Output the (X, Y) coordinate of the center of the cell containing the given text.  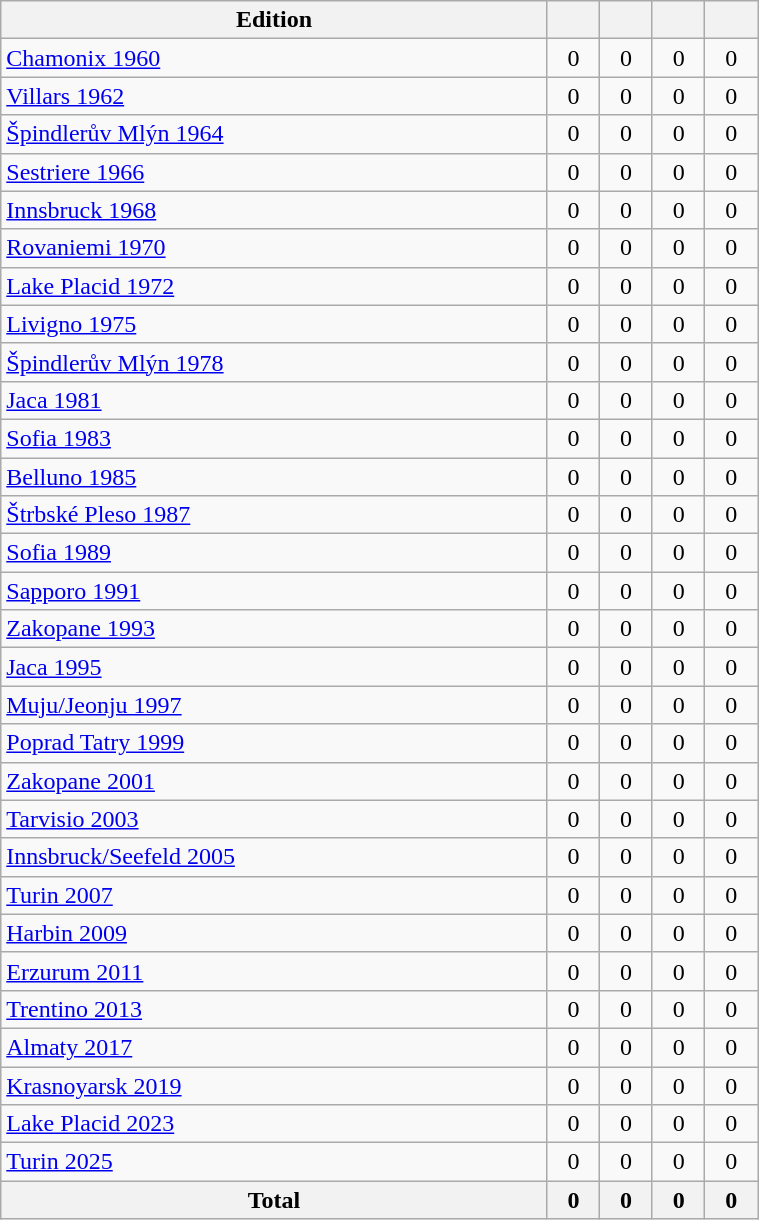
Zakopane 1993 (274, 629)
Turin 2025 (274, 1162)
Erzurum 2011 (274, 971)
Špindlerův Mlýn 1978 (274, 362)
Turin 2007 (274, 895)
Harbin 2009 (274, 933)
Sofia 1989 (274, 553)
Lake Placid 2023 (274, 1124)
Trentino 2013 (274, 1009)
Sofia 1983 (274, 438)
Belluno 1985 (274, 477)
Almaty 2017 (274, 1047)
Jaca 1995 (274, 667)
Chamonix 1960 (274, 58)
Innsbruck 1968 (274, 210)
Sapporo 1991 (274, 591)
Innsbruck/Seefeld 2005 (274, 857)
Muju/Jeonju 1997 (274, 705)
Poprad Tatry 1999 (274, 743)
Rovaniemi 1970 (274, 248)
Tarvisio 2003 (274, 819)
Lake Placid 1972 (274, 286)
Sestriere 1966 (274, 172)
Špindlerův Mlýn 1964 (274, 134)
Villars 1962 (274, 96)
Total (274, 1200)
Krasnoyarsk 2019 (274, 1085)
Štrbské Pleso 1987 (274, 515)
Livigno 1975 (274, 324)
Jaca 1981 (274, 400)
Zakopane 2001 (274, 781)
Edition (274, 20)
